Capture the cell that displays the provided text and extract its [X, Y] central coordinate. 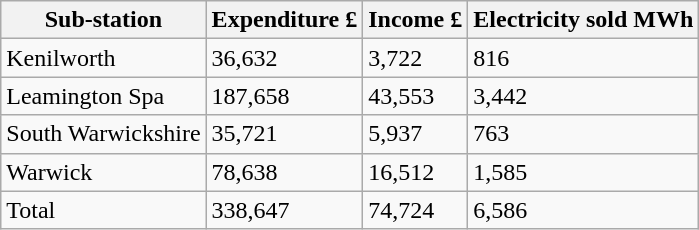
Expenditure £ [284, 20]
Sub-station [104, 20]
78,638 [284, 172]
Electricity sold MWh [584, 20]
Kenilworth [104, 58]
16,512 [416, 172]
Warwick [104, 172]
338,647 [284, 210]
36,632 [284, 58]
5,937 [416, 134]
763 [584, 134]
Income £ [416, 20]
74,724 [416, 210]
43,553 [416, 96]
3,442 [584, 96]
South Warwickshire [104, 134]
Leamington Spa [104, 96]
Total [104, 210]
3,722 [416, 58]
6,586 [584, 210]
816 [584, 58]
1,585 [584, 172]
187,658 [284, 96]
35,721 [284, 134]
